Scan for the cell matching the given text and deliver its (x, y) coordinate at center. 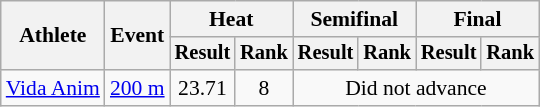
Event (138, 36)
23.71 (203, 88)
Did not advance (416, 88)
200 m (138, 88)
Athlete (53, 36)
Vida Anim (53, 88)
Semifinal (354, 19)
Final (478, 19)
8 (264, 88)
Heat (232, 19)
